Locate the cell with the specified text and output its (x, y) center coordinate. 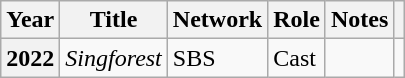
Title (114, 20)
Singforest (114, 58)
Cast (297, 58)
Network (217, 20)
Year (30, 20)
Role (297, 20)
SBS (217, 58)
2022 (30, 58)
Notes (359, 20)
